Determine the [X, Y] coordinate at the center of the cell enclosing the given text.  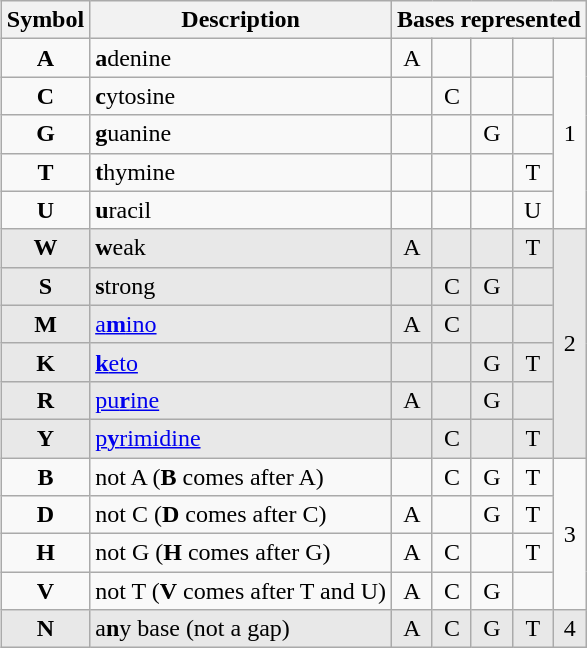
H [45, 553]
Bases represented [490, 20]
Symbol [45, 20]
4 [570, 629]
not T (V comes after T and U) [241, 591]
not G (H comes after G) [241, 553]
M [45, 324]
purine [241, 400]
amino [241, 324]
cytosine [241, 96]
Y [45, 438]
K [45, 362]
keto [241, 362]
V [45, 591]
not A (B comes after A) [241, 477]
any base (not a gap) [241, 629]
Description [241, 20]
uracil [241, 210]
adenine [241, 58]
weak [241, 248]
thymine [241, 172]
guanine [241, 134]
not C (D comes after C) [241, 515]
strong [241, 286]
3 [570, 534]
2 [570, 343]
pyrimidine [241, 438]
D [45, 515]
S [45, 286]
R [45, 400]
B [45, 477]
1 [570, 134]
N [45, 629]
W [45, 248]
